Provide the [x, y] coordinate of the cell's center where the given text is located.  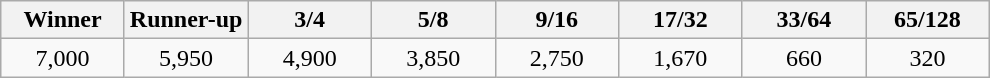
65/128 [928, 20]
660 [804, 58]
5,950 [186, 58]
5/8 [433, 20]
3,850 [433, 58]
7,000 [63, 58]
9/16 [557, 20]
4,900 [310, 58]
33/64 [804, 20]
Winner [63, 20]
3/4 [310, 20]
17/32 [681, 20]
1,670 [681, 58]
Runner-up [186, 20]
320 [928, 58]
2,750 [557, 58]
